Locate the cell with the specified text and output its [x, y] center coordinate. 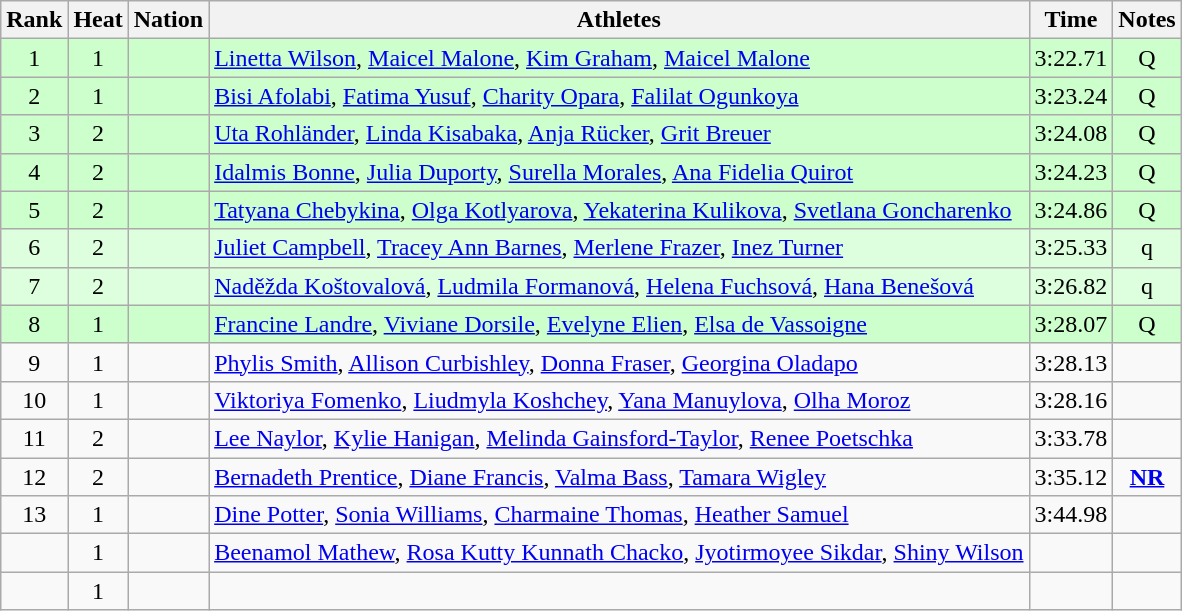
Notes [1147, 20]
Uta Rohländer, Linda Kisabaka, Anja Rücker, Grit Breuer [619, 134]
12 [34, 477]
3:26.82 [1071, 286]
Athletes [619, 20]
3:44.98 [1071, 515]
3:24.08 [1071, 134]
Beenamol Mathew, Rosa Kutty Kunnath Chacko, Jyotirmoyee Sikdar, Shiny Wilson [619, 553]
Viktoriya Fomenko, Liudmyla Koshchey, Yana Manuylova, Olha Moroz [619, 400]
Time [1071, 20]
Heat [98, 20]
7 [34, 286]
5 [34, 210]
Linetta Wilson, Maicel Malone, Kim Graham, Maicel Malone [619, 58]
3:35.12 [1071, 477]
3:28.16 [1071, 400]
Rank [34, 20]
3:28.07 [1071, 324]
4 [34, 172]
Juliet Campbell, Tracey Ann Barnes, Merlene Frazer, Inez Turner [619, 248]
Bernadeth Prentice, Diane Francis, Valma Bass, Tamara Wigley [619, 477]
Nation [168, 20]
Bisi Afolabi, Fatima Yusuf, Charity Opara, Falilat Ogunkoya [619, 96]
3 [34, 134]
3:28.13 [1071, 362]
10 [34, 400]
3:24.86 [1071, 210]
Tatyana Chebykina, Olga Kotlyarova, Yekaterina Kulikova, Svetlana Goncharenko [619, 210]
Phylis Smith, Allison Curbishley, Donna Fraser, Georgina Oladapo [619, 362]
3:25.33 [1071, 248]
Lee Naylor, Kylie Hanigan, Melinda Gainsford-Taylor, Renee Poetschka [619, 438]
13 [34, 515]
8 [34, 324]
Dine Potter, Sonia Williams, Charmaine Thomas, Heather Samuel [619, 515]
Naděžda Koštovalová, Ludmila Formanová, Helena Fuchsová, Hana Benešová [619, 286]
Francine Landre, Viviane Dorsile, Evelyne Elien, Elsa de Vassoigne [619, 324]
3:23.24 [1071, 96]
11 [34, 438]
3:33.78 [1071, 438]
Idalmis Bonne, Julia Duporty, Surella Morales, Ana Fidelia Quirot [619, 172]
NR [1147, 477]
3:24.23 [1071, 172]
9 [34, 362]
3:22.71 [1071, 58]
6 [34, 248]
